Capture the cell that displays the provided text and extract its [x, y] central coordinate. 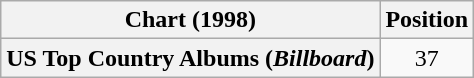
US Top Country Albums (Billboard) [190, 58]
37 [427, 58]
Position [427, 20]
Chart (1998) [190, 20]
